Locate the cell with the specified text and output its (X, Y) center coordinate. 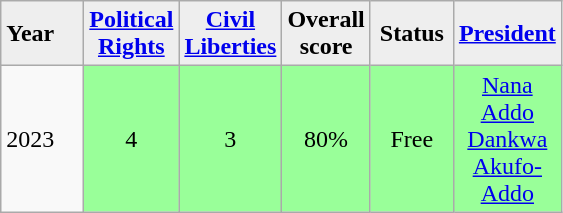
2023 (42, 139)
Free (412, 139)
President (507, 34)
Status (412, 34)
4 (132, 139)
80% (326, 139)
Civil Liberties (230, 34)
Year (42, 34)
Overall score (326, 34)
3 (230, 139)
Political Rights (132, 34)
Nana Addo Dankwa Akufo-Addo (507, 139)
